Provide the (x, y) coordinate of the cell's center where the given text is located.  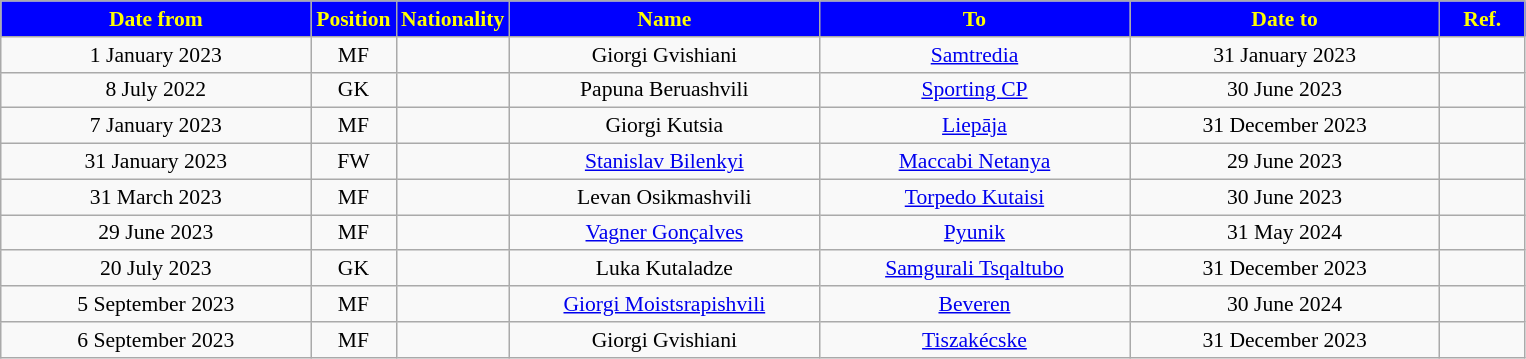
To (974, 19)
Samtredia (974, 55)
Beveren (974, 304)
Giorgi Kutsia (664, 126)
8 July 2022 (156, 90)
Giorgi Moistsrapishvili (664, 304)
Position (354, 19)
Sporting CP (974, 90)
6 September 2023 (156, 340)
Ref. (1482, 19)
Tiszakécske (974, 340)
Samgurali Tsqaltubo (974, 269)
Torpedo Kutaisi (974, 197)
Vagner Gonçalves (664, 233)
5 September 2023 (156, 304)
Nationality (452, 19)
20 July 2023 (156, 269)
Date to (1285, 19)
Date from (156, 19)
7 January 2023 (156, 126)
31 May 2024 (1285, 233)
31 March 2023 (156, 197)
Maccabi Netanya (974, 162)
Stanislav Bilenkyi (664, 162)
Liepāja (974, 126)
FW (354, 162)
Levan Osikmashvili (664, 197)
Papuna Beruashvili (664, 90)
30 June 2024 (1285, 304)
Pyunik (974, 233)
Name (664, 19)
1 January 2023 (156, 55)
Luka Kutaladze (664, 269)
